Scan for the cell matching the given text and deliver its [X, Y] coordinate at center. 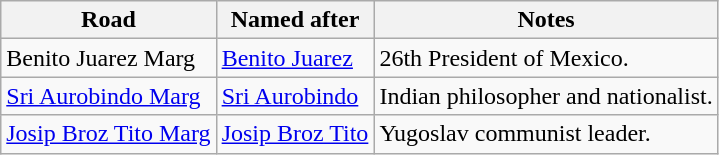
Benito Juarez Marg [108, 58]
Named after [295, 20]
Josip Broz Tito [295, 134]
Notes [546, 20]
Road [108, 20]
Yugoslav communist leader. [546, 134]
Benito Juarez [295, 58]
Sri Aurobindo [295, 96]
Sri Aurobindo Marg [108, 96]
Josip Broz Tito Marg [108, 134]
Indian philosopher and nationalist. [546, 96]
26th President of Mexico. [546, 58]
